Pinpoint the cell where the given text exists, returning its (x, y) midpoint coordinate. 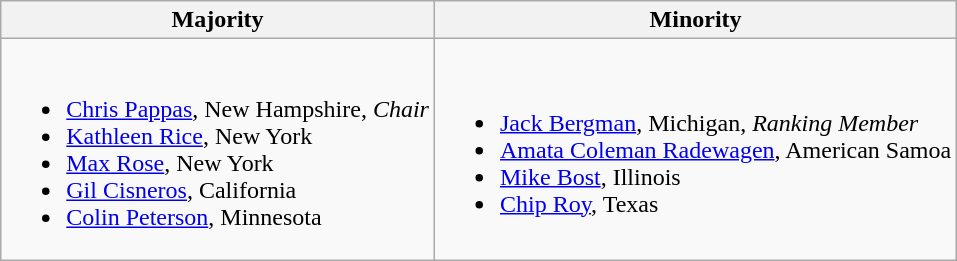
Majority (218, 20)
Minority (695, 20)
Chris Pappas, New Hampshire, ChairKathleen Rice, New YorkMax Rose, New YorkGil Cisneros, CaliforniaColin Peterson, Minnesota (218, 150)
Jack Bergman, Michigan, Ranking MemberAmata Coleman Radewagen, American SamoaMike Bost, IllinoisChip Roy, Texas (695, 150)
